Provide the (x, y) coordinate of the cell's center where the given text is located.  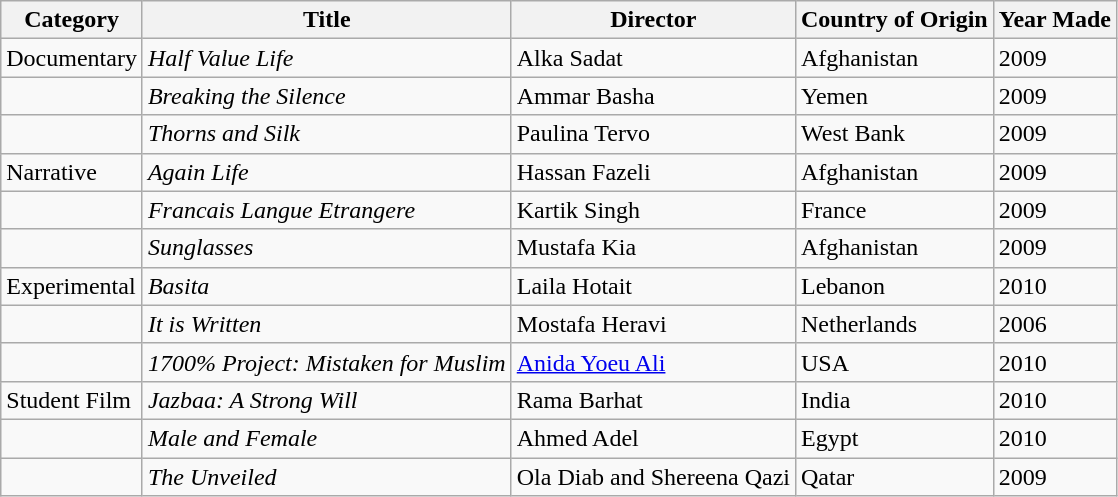
Thorns and Silk (326, 134)
Laila Hotait (653, 286)
Title (326, 20)
Breaking the Silence (326, 96)
1700% Project: Mistaken for Muslim (326, 362)
West Bank (894, 134)
Half Value Life (326, 58)
France (894, 210)
Sunglasses (326, 248)
Male and Female (326, 438)
Category (72, 20)
The Unveiled (326, 477)
Francais Langue Etrangere (326, 210)
Narrative (72, 172)
Yemen (894, 96)
Mostafa Heravi (653, 324)
Hassan Fazeli (653, 172)
Lebanon (894, 286)
Qatar (894, 477)
Basita (326, 286)
Student Film (72, 400)
It is Written (326, 324)
Kartik Singh (653, 210)
Netherlands (894, 324)
Mustafa Kia (653, 248)
Paulina Tervo (653, 134)
Rama Barhat (653, 400)
Experimental (72, 286)
Alka Sadat (653, 58)
USA (894, 362)
Anida Yoeu Ali (653, 362)
Director (653, 20)
Ahmed Adel (653, 438)
Ola Diab and Shereena Qazi (653, 477)
Year Made (1054, 20)
2006 (1054, 324)
Ammar Basha (653, 96)
Egypt (894, 438)
India (894, 400)
Country of Origin (894, 20)
Jazbaa: A Strong Will (326, 400)
Again Life (326, 172)
Documentary (72, 58)
